Pinpoint the cell where the given text exists, returning its [X, Y] midpoint coordinate. 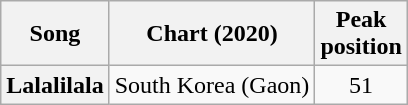
Peakposition [361, 34]
Lalalilala [55, 85]
51 [361, 85]
South Korea (Gaon) [212, 85]
Song [55, 34]
Chart (2020) [212, 34]
